Scan for the cell matching the given text and deliver its [x, y] coordinate at center. 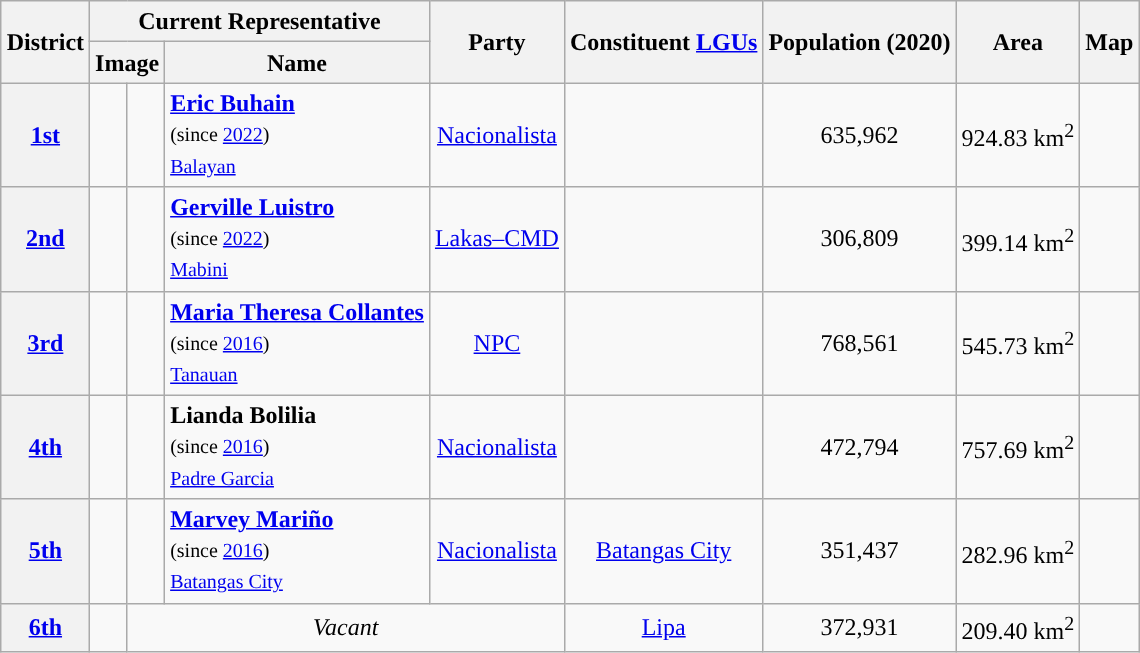
Area [1018, 42]
5th [45, 551]
Population (2020) [860, 42]
Current Representative [260, 22]
NPC [496, 343]
Eric Buhain(since 2022)Balayan [298, 135]
545.73 km2 [1018, 343]
399.14 km2 [1018, 239]
Party [496, 42]
1st [45, 135]
District [45, 42]
Image [128, 62]
Map [1110, 42]
209.40 km2 [1018, 628]
472,794 [860, 447]
282.96 km2 [1018, 551]
Gerville Luistro(since 2022)Mabini [298, 239]
757.69 km2 [1018, 447]
6th [45, 628]
Constituent LGUs [663, 42]
3rd [45, 343]
635,962 [860, 135]
Marvey Mariño(since 2016)Batangas City [298, 551]
351,437 [860, 551]
Vacant [346, 628]
Maria Theresa Collantes(since 2016)Tanauan [298, 343]
372,931 [860, 628]
Name [298, 62]
Batangas City [663, 551]
768,561 [860, 343]
924.83 km2 [1018, 135]
306,809 [860, 239]
2nd [45, 239]
4th [45, 447]
Lipa [663, 628]
Lianda Bolilia(since 2016)Padre Garcia [298, 447]
Lakas–CMD [496, 239]
